Locate the cell with the specified text and output its (x, y) center coordinate. 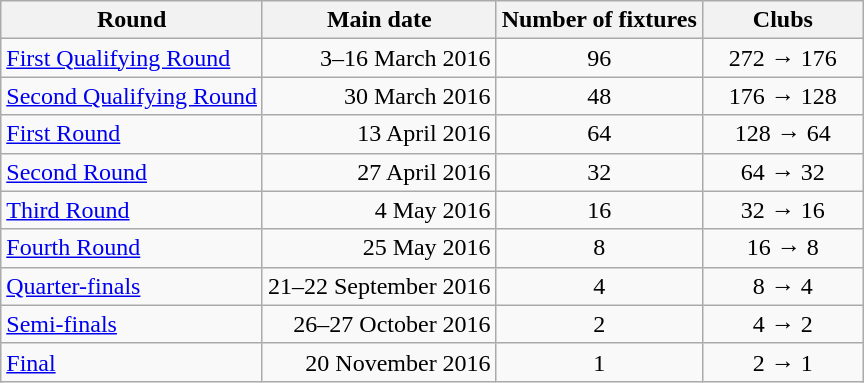
16 (599, 210)
2 → 1 (782, 362)
Number of fixtures (599, 20)
20 November 2016 (379, 362)
4 → 2 (782, 324)
64 → 32 (782, 172)
Third Round (132, 210)
Main date (379, 20)
Round (132, 20)
32 → 16 (782, 210)
1 (599, 362)
27 April 2016 (379, 172)
Clubs (782, 20)
3–16 March 2016 (379, 58)
32 (599, 172)
Quarter-finals (132, 286)
First Round (132, 134)
26–27 October 2016 (379, 324)
176 → 128 (782, 96)
272 → 176 (782, 58)
8 → 4 (782, 286)
16 → 8 (782, 248)
Final (132, 362)
21–22 September 2016 (379, 286)
Semi-finals (132, 324)
Second Round (132, 172)
4 (599, 286)
8 (599, 248)
4 May 2016 (379, 210)
13 April 2016 (379, 134)
48 (599, 96)
96 (599, 58)
64 (599, 134)
25 May 2016 (379, 248)
Fourth Round (132, 248)
2 (599, 324)
30 March 2016 (379, 96)
128 → 64 (782, 134)
First Qualifying Round (132, 58)
Second Qualifying Round (132, 96)
